For the text-containing cell, return its midpoint in (X, Y) coordinate format. 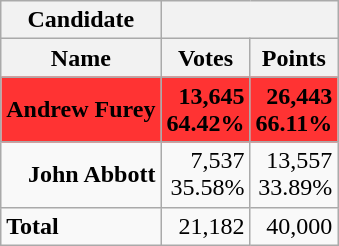
21,182 (206, 226)
Votes (206, 58)
13,64564.42% (206, 110)
Andrew Furey (81, 110)
Candidate (81, 20)
Total (81, 226)
John Abbott (81, 174)
26,443 66.11% (294, 110)
Name (81, 58)
40,000 (294, 226)
13,557 33.89% (294, 174)
7,53735.58% (206, 174)
Points (294, 58)
